For the text-containing cell, return its midpoint in (x, y) coordinate format. 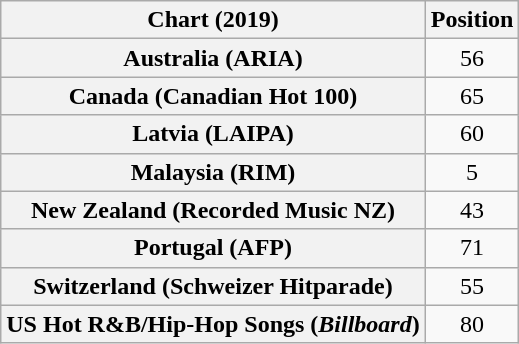
55 (472, 286)
65 (472, 96)
43 (472, 210)
Portugal (AFP) (213, 248)
71 (472, 248)
Latvia (LAIPA) (213, 134)
80 (472, 324)
Australia (ARIA) (213, 58)
New Zealand (Recorded Music NZ) (213, 210)
60 (472, 134)
Chart (2019) (213, 20)
US Hot R&B/Hip-Hop Songs (Billboard) (213, 324)
Position (472, 20)
Malaysia (RIM) (213, 172)
5 (472, 172)
Switzerland (Schweizer Hitparade) (213, 286)
56 (472, 58)
Canada (Canadian Hot 100) (213, 96)
